Identify which cell holds the provided text, then report its [X, Y] central coordinate. 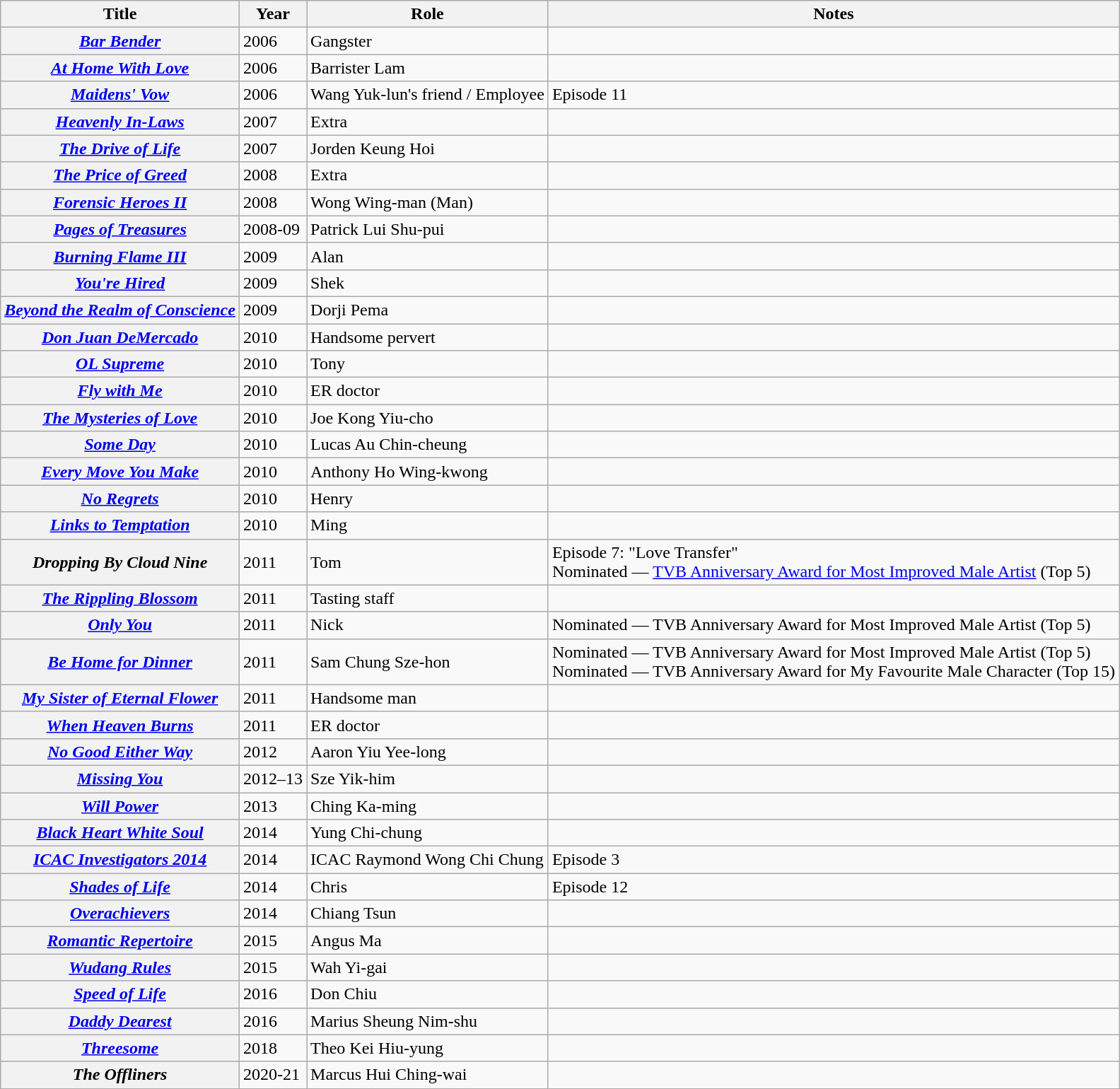
Pages of Treasures [120, 229]
Alan [428, 256]
No Regrets [120, 499]
Sam Chung Sze-hon [428, 662]
ICAC Raymond Wong Chi Chung [428, 860]
Fly with Me [120, 391]
Beyond the Realm of Conscience [120, 310]
The Offliners [120, 1075]
Links to Temptation [120, 525]
2020-21 [273, 1075]
2012 [273, 752]
The Price of Greed [120, 175]
Lucas Au Chin-cheung [428, 445]
The Mysteries of Love [120, 418]
Aaron Yiu Yee-long [428, 752]
Overachievers [120, 914]
Dropping By Cloud Nine [120, 561]
Nick [428, 625]
The Drive of Life [120, 148]
2013 [273, 805]
Maidens' Vow [120, 95]
Threesome [120, 1048]
The Rippling Blossom [120, 598]
Missing You [120, 779]
Anthony Ho Wing-kwong [428, 472]
Wudang Rules [120, 967]
Only You [120, 625]
Black Heart White Soul [120, 833]
Every Move You Make [120, 472]
Marius Sheung Nim-shu [428, 1021]
Shades of Life [120, 887]
My Sister of Eternal Flower [120, 698]
2018 [273, 1048]
Handsome man [428, 698]
Role [428, 14]
Will Power [120, 805]
Sze Yik-him [428, 779]
Episode 7: "Love Transfer"Nominated — TVB Anniversary Award for Most Improved Male Artist (Top 5) [833, 561]
Dorji Pema [428, 310]
Nominated — TVB Anniversary Award for Most Improved Male Artist (Top 5)Nominated — TVB Anniversary Award for My Favourite Male Character (Top 15) [833, 662]
Episode 3 [833, 860]
Notes [833, 14]
You're Hired [120, 283]
Henry [428, 499]
Gangster [428, 41]
Chiang Tsun [428, 914]
Be Home for Dinner [120, 662]
Nominated — TVB Anniversary Award for Most Improved Male Artist (Top 5) [833, 625]
Heavenly In-Laws [120, 122]
Some Day [120, 445]
Wong Wing-man (Man) [428, 202]
Daddy Dearest [120, 1021]
Marcus Hui Ching-wai [428, 1075]
Tasting staff [428, 598]
Episode 11 [833, 95]
Handsome pervert [428, 337]
Burning Flame III [120, 256]
No Good Either Way [120, 752]
2008-09 [273, 229]
Theo Kei Hiu-yung [428, 1048]
Romantic Repertoire [120, 940]
Shek [428, 283]
Angus Ma [428, 940]
Chris [428, 887]
2012–13 [273, 779]
OL Supreme [120, 364]
Yung Chi-chung [428, 833]
Don Juan DeMercado [120, 337]
Year [273, 14]
Forensic Heroes II [120, 202]
Bar Bender [120, 41]
ICAC Investigators 2014 [120, 860]
Wang Yuk-lun's friend / Employee [428, 95]
Tony [428, 364]
Title [120, 14]
Episode 12 [833, 887]
Joe Kong Yiu-cho [428, 418]
Barrister Lam [428, 68]
Jorden Keung Hoi [428, 148]
Tom [428, 561]
Ching Ka-ming [428, 805]
Speed of Life [120, 994]
Ming [428, 525]
At Home With Love [120, 68]
When Heaven Burns [120, 725]
Don Chiu [428, 994]
Patrick Lui Shu-pui [428, 229]
Wah Yi-gai [428, 967]
